From the cell containing the given text, extract its center point as [X, Y] coordinate. 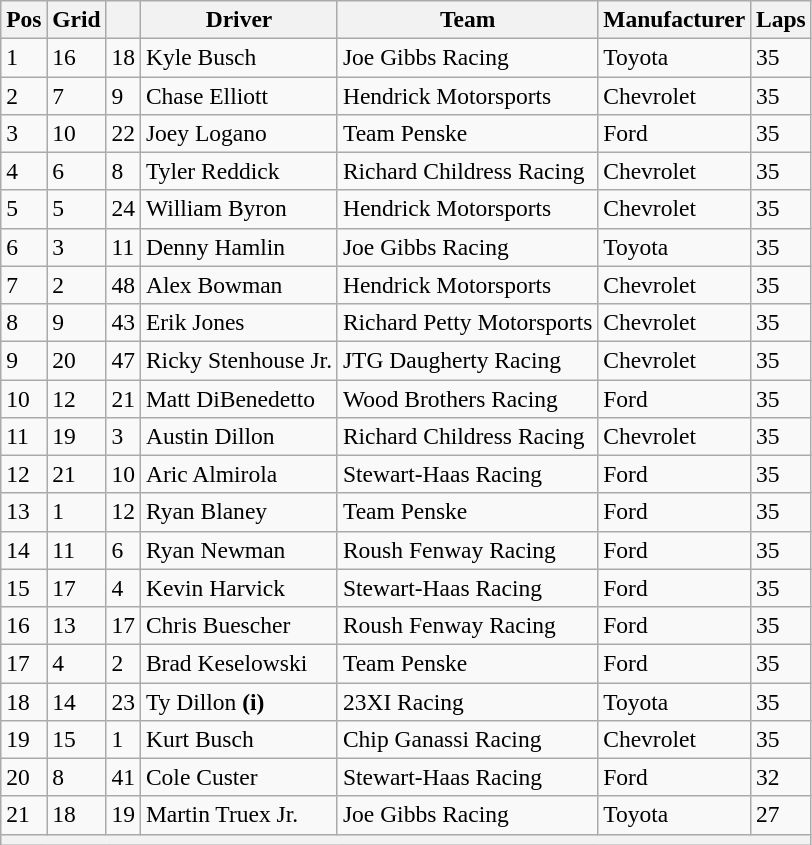
JTG Daugherty Racing [467, 360]
32 [782, 777]
William Byron [238, 209]
Ryan Blaney [238, 512]
Alex Bowman [238, 285]
Wood Brothers Racing [467, 398]
43 [123, 322]
Tyler Reddick [238, 171]
23XI Racing [467, 701]
Ryan Newman [238, 550]
41 [123, 777]
Denny Hamlin [238, 247]
Chris Buescher [238, 625]
Matt DiBenedetto [238, 398]
Kyle Busch [238, 57]
Brad Keselowski [238, 663]
Martin Truex Jr. [238, 815]
Kevin Harvick [238, 588]
22 [123, 133]
Team [467, 19]
Manufacturer [674, 19]
Ricky Stenhouse Jr. [238, 360]
Kurt Busch [238, 739]
Grid [76, 19]
Chase Elliott [238, 95]
24 [123, 209]
47 [123, 360]
Erik Jones [238, 322]
Driver [238, 19]
48 [123, 285]
Laps [782, 19]
Aric Almirola [238, 474]
Cole Custer [238, 777]
23 [123, 701]
Pos [24, 19]
Joey Logano [238, 133]
Chip Ganassi Racing [467, 739]
Richard Petty Motorsports [467, 322]
Austin Dillon [238, 436]
27 [782, 815]
Ty Dillon (i) [238, 701]
